Extract the [X, Y] coordinate from the center of the cell holding the provided text.  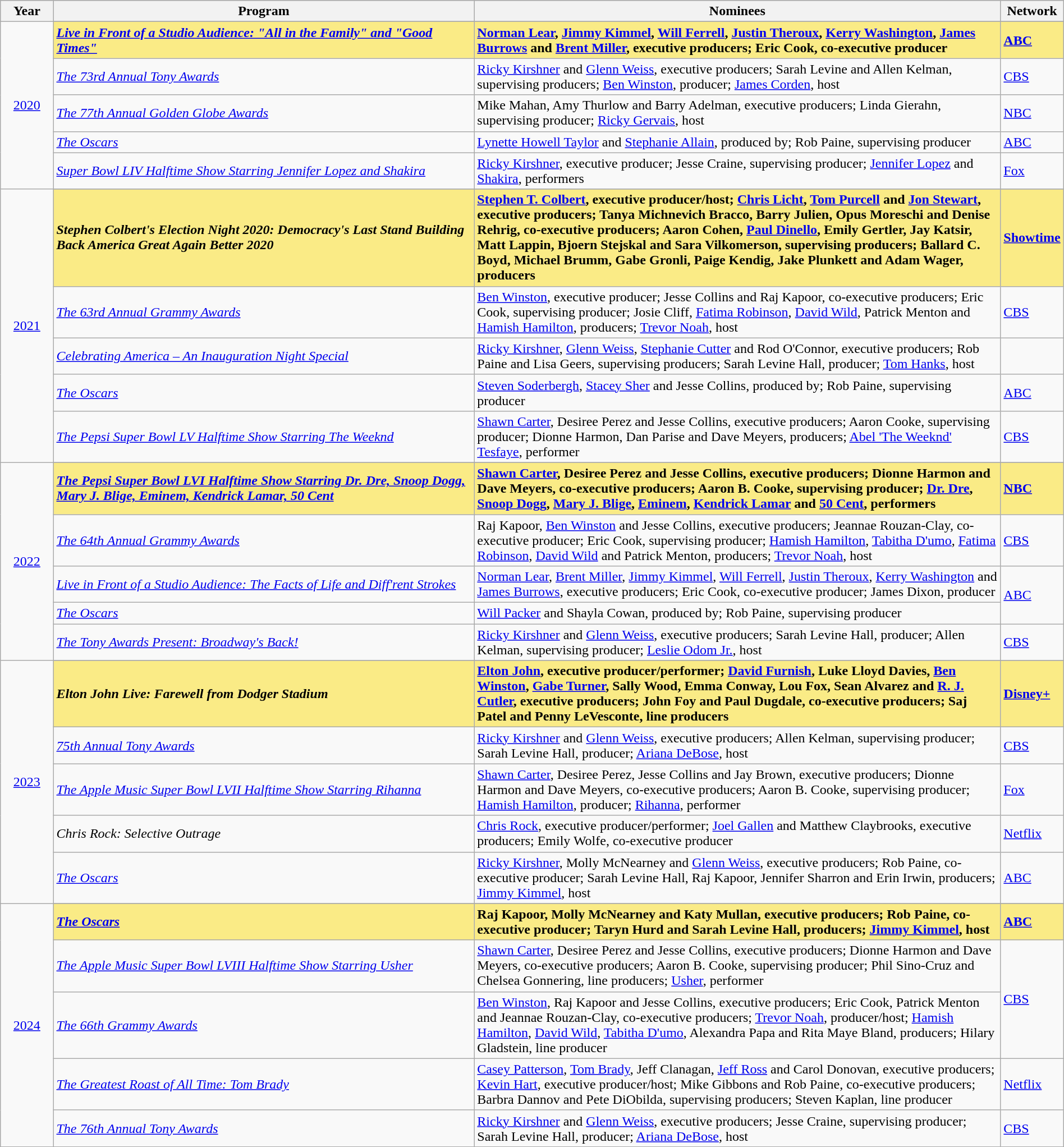
Nominees [737, 11]
Ricky Kirshner and Glenn Weiss, executive producers; Sarah Levine Hall, producer; Allen Kelman, supervising producer; Leslie Odom Jr., host [737, 642]
Network [1032, 11]
2023 [27, 782]
Ricky Kirshner, executive producer; Jesse Craine, supervising producer; Jennifer Lopez and Shakira, performers [737, 171]
The Pepsi Super Bowl LV Halftime Show Starring The Weeknd [264, 437]
2021 [27, 325]
The 63rd Annual Grammy Awards [264, 312]
Ricky Kirshner and Glenn Weiss, executive producers; Allen Kelman, supervising producer; Sarah Levine Hall, producer; Ariana DeBose, host [737, 745]
2020 [27, 105]
Chris Rock, executive producer/performer; Joel Gallen and Matthew Claybrooks, executive producers; Emily Wolfe, co-executive producer [737, 834]
The Greatest Roast of All Time: Tom Brady [264, 1084]
Chris Rock: Selective Outrage [264, 834]
The Pepsi Super Bowl LVI Halftime Show Starring Dr. Dre, Snoop Dogg, Mary J. Blige, Eminem, Kendrick Lamar, 50 Cent [264, 488]
Live in Front of a Studio Audience: "All in the Family" and "Good Times" [264, 40]
Mike Mahan, Amy Thurlow and Barry Adelman, executive producers; Linda Gierahn, supervising producer; Ricky Gervais, host [737, 113]
Ricky Kirshner and Glenn Weiss, executive producers; Sarah Levine and Allen Kelman, supervising producers; Ben Winston, producer; James Corden, host [737, 76]
Lynette Howell Taylor and Stephanie Allain, produced by; Rob Paine, supervising producer [737, 142]
The Apple Music Super Bowl LVIII Halftime Show Starring Usher [264, 966]
The 77th Annual Golden Globe Awards [264, 113]
2022 [27, 561]
Disney+ [1032, 694]
Will Packer and Shayla Cowan, produced by; Rob Paine, supervising producer [737, 613]
Elton John Live: Farewell from Dodger Stadium [264, 694]
The 76th Annual Tony Awards [264, 1128]
The Apple Music Super Bowl LVII Halftime Show Starring Rihanna [264, 790]
The 66th Grammy Awards [264, 1025]
Stephen Colbert's Election Night 2020: Democracy's Last Stand Building Back America Great Again Better 2020 [264, 238]
Program [264, 11]
Live in Front of a Studio Audience: The Facts of Life and Diff'rent Strokes [264, 585]
Year [27, 11]
75th Annual Tony Awards [264, 745]
The Tony Awards Present: Broadway's Back! [264, 642]
Super Bowl LIV Halftime Show Starring Jennifer Lopez and Shakira [264, 171]
Celebrating America – An Inauguration Night Special [264, 356]
The 64th Annual Grammy Awards [264, 540]
Steven Soderbergh, Stacey Sher and Jesse Collins, produced by; Rob Paine, supervising producer [737, 393]
Showtime [1032, 238]
The 73rd Annual Tony Awards [264, 76]
2024 [27, 1025]
Ricky Kirshner and Glenn Weiss, executive producers; Jesse Craine, supervising producer; Sarah Levine Hall, producer; Ariana DeBose, host [737, 1128]
